Output the [x, y] coordinate of the center of the cell containing the given text.  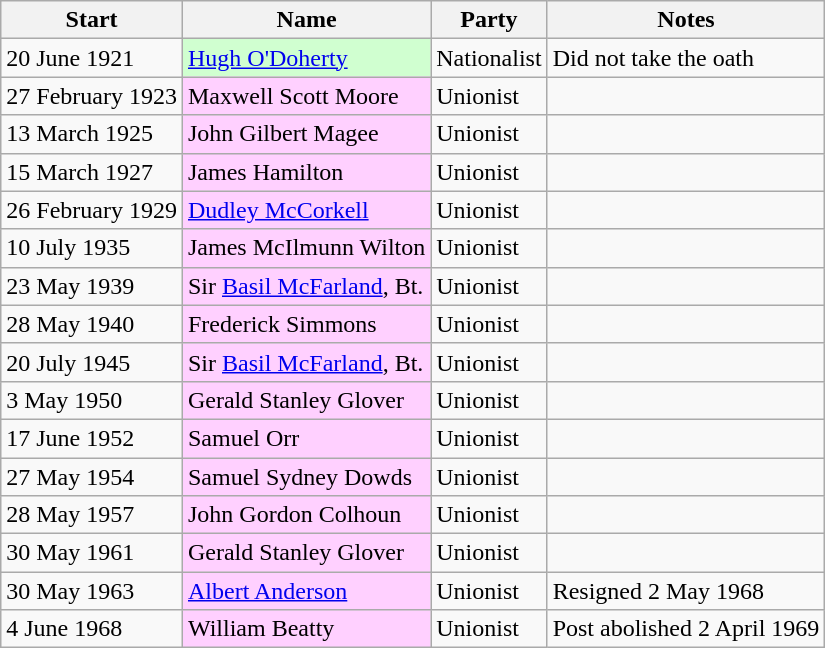
Dudley McCorkell [306, 210]
John Gilbert Magee [306, 134]
Party [489, 20]
John Gordon Colhoun [306, 515]
17 June 1952 [92, 438]
27 May 1954 [92, 477]
Albert Anderson [306, 591]
Notes [686, 20]
Did not take the oath [686, 58]
13 March 1925 [92, 134]
William Beatty [306, 629]
15 March 1927 [92, 172]
28 May 1957 [92, 515]
20 June 1921 [92, 58]
26 February 1929 [92, 210]
27 February 1923 [92, 96]
30 May 1961 [92, 553]
James McIlmunn Wilton [306, 248]
10 July 1935 [92, 248]
Nationalist [489, 58]
30 May 1963 [92, 591]
3 May 1950 [92, 400]
4 June 1968 [92, 629]
Samuel Sydney Dowds [306, 477]
Frederick Simmons [306, 324]
23 May 1939 [92, 286]
28 May 1940 [92, 324]
Samuel Orr [306, 438]
Hugh O'Doherty [306, 58]
Maxwell Scott Moore [306, 96]
Post abolished 2 April 1969 [686, 629]
Resigned 2 May 1968 [686, 591]
20 July 1945 [92, 362]
Name [306, 20]
James Hamilton [306, 172]
Start [92, 20]
